Identify which cell holds the provided text, then report its (x, y) central coordinate. 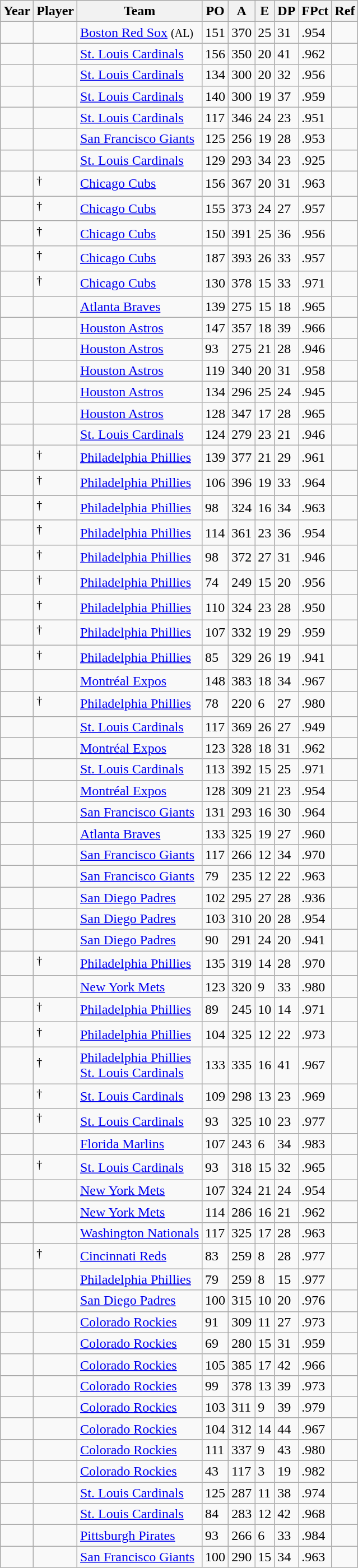
106 (215, 483)
Year (17, 11)
Player (55, 11)
346 (242, 118)
155 (215, 208)
85 (215, 658)
.936 (315, 898)
383 (242, 680)
.953 (315, 139)
Pittsburgh Pirates (139, 1535)
369 (242, 727)
109 (215, 1096)
110 (215, 607)
287 (242, 1493)
385 (242, 1365)
84 (215, 1514)
249 (242, 583)
328 (242, 748)
PO (215, 11)
.949 (315, 727)
69 (215, 1343)
370 (242, 33)
129 (215, 160)
220 (242, 704)
91 (215, 1322)
89 (215, 1010)
373 (242, 208)
256 (242, 139)
.968 (315, 1514)
391 (242, 233)
124 (215, 434)
290 (242, 1557)
130 (215, 284)
295 (242, 898)
320 (242, 986)
151 (215, 33)
113 (215, 769)
392 (242, 769)
.982 (315, 1472)
131 (215, 812)
Cincinnati Reds (139, 1256)
105 (215, 1365)
Team (139, 11)
.961 (315, 457)
.945 (315, 392)
.950 (315, 607)
Ref (345, 11)
.951 (315, 118)
340 (242, 370)
245 (242, 1010)
.976 (315, 1301)
119 (215, 370)
393 (242, 259)
DP (287, 11)
.983 (315, 1144)
.974 (315, 1493)
243 (242, 1144)
377 (242, 457)
111 (215, 1450)
283 (242, 1514)
.925 (315, 160)
347 (242, 413)
280 (242, 1343)
298 (242, 1096)
361 (242, 532)
332 (242, 632)
329 (242, 658)
Florida Marlins (139, 1144)
FPct (315, 11)
37 (287, 96)
Washington Nationals (139, 1233)
102 (215, 898)
.984 (315, 1535)
.960 (315, 833)
187 (215, 259)
135 (215, 964)
291 (242, 940)
99 (215, 1386)
357 (242, 328)
350 (242, 54)
319 (242, 964)
150 (215, 233)
30 (287, 812)
83 (215, 1256)
296 (242, 392)
335 (242, 1065)
Philadelphia PhilliesSt. Louis Cardinals (139, 1065)
315 (242, 1301)
A (242, 11)
.969 (315, 1096)
235 (242, 876)
337 (242, 1450)
396 (242, 483)
90 (215, 940)
286 (242, 1212)
.979 (315, 1407)
78 (215, 704)
312 (242, 1428)
E (264, 11)
318 (242, 1168)
.958 (315, 370)
38 (287, 1493)
148 (215, 680)
279 (242, 434)
140 (215, 96)
367 (242, 184)
372 (242, 558)
147 (215, 328)
74 (215, 583)
311 (242, 1407)
Boston Red Sox (AL) (139, 33)
310 (242, 919)
3 (264, 1472)
44 (287, 1428)
